Extract the [X, Y] coordinate from the center of the cell holding the provided text.  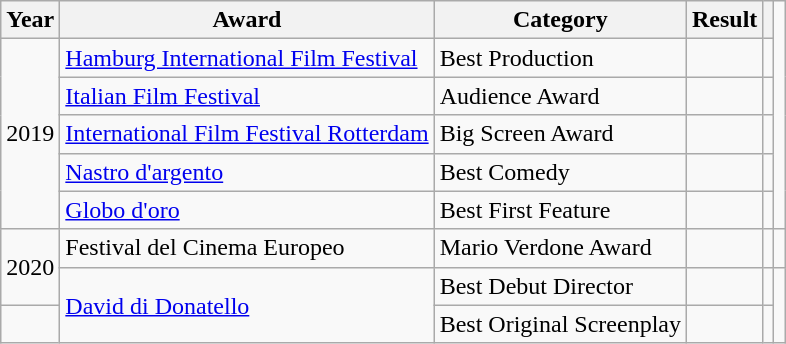
Mario Verdone Award [560, 248]
Big Screen Award [560, 134]
International Film Festival Rotterdam [247, 134]
Result [724, 20]
2020 [30, 267]
2019 [30, 134]
Audience Award [560, 96]
Award [247, 20]
Best Comedy [560, 172]
Best Original Screenplay [560, 324]
Hamburg International Film Festival [247, 58]
Best Debut Director [560, 286]
Nastro d'argento [247, 172]
Best First Feature [560, 210]
David di Donatello [247, 305]
Italian Film Festival [247, 96]
Category [560, 20]
Year [30, 20]
Best Production [560, 58]
Globo d'oro [247, 210]
Festival del Cinema Europeo [247, 248]
